Search for the cell housing the specified text and yield its [x, y] center coordinate. 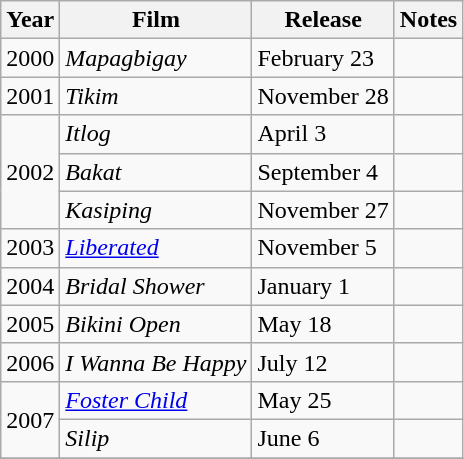
May 25 [323, 400]
January 1 [323, 286]
2004 [30, 286]
2000 [30, 58]
November 28 [323, 96]
2007 [30, 419]
June 6 [323, 438]
2001 [30, 96]
Notes [428, 20]
Year [30, 20]
April 3 [323, 134]
Kasiping [156, 210]
November 5 [323, 248]
Tikim [156, 96]
2003 [30, 248]
Film [156, 20]
May 18 [323, 324]
I Wanna Be Happy [156, 362]
September 4 [323, 172]
July 12 [323, 362]
Mapagbigay [156, 58]
November 27 [323, 210]
Bridal Shower [156, 286]
Itlog [156, 134]
Release [323, 20]
2002 [30, 172]
2006 [30, 362]
Foster Child [156, 400]
Bikini Open [156, 324]
Silip [156, 438]
2005 [30, 324]
February 23 [323, 58]
Liberated [156, 248]
Bakat [156, 172]
